Scan for the cell matching the given text and deliver its [x, y] coordinate at center. 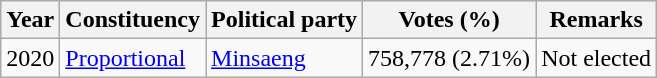
758,778 (2.71%) [450, 58]
Political party [284, 20]
Constituency [133, 20]
Not elected [596, 58]
Remarks [596, 20]
Minsaeng [284, 58]
2020 [30, 58]
Votes (%) [450, 20]
Year [30, 20]
Proportional [133, 58]
